Detect which cell encompasses the target text, then output its (X, Y) center coordinate. 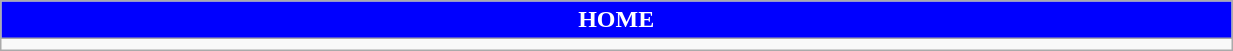
HOME (616, 20)
